Scan for the cell matching the given text and deliver its [x, y] coordinate at center. 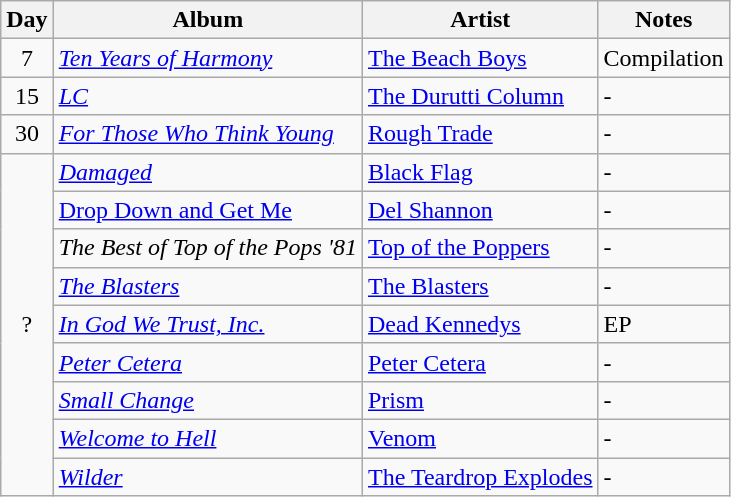
30 [27, 134]
Compilation [664, 58]
Ten Years of Harmony [208, 58]
Prism [480, 400]
Small Change [208, 400]
Album [208, 20]
For Those Who Think Young [208, 134]
Dead Kennedys [480, 324]
Top of the Poppers [480, 248]
15 [27, 96]
The Beach Boys [480, 58]
? [27, 324]
Venom [480, 438]
Artist [480, 20]
Del Shannon [480, 210]
The Durutti Column [480, 96]
Wilder [208, 477]
The Best of Top of the Pops '81 [208, 248]
Welcome to Hell [208, 438]
LC [208, 96]
Black Flag [480, 172]
7 [27, 58]
EP [664, 324]
Notes [664, 20]
Drop Down and Get Me [208, 210]
In God We Trust, Inc. [208, 324]
Day [27, 20]
Damaged [208, 172]
The Teardrop Explodes [480, 477]
Rough Trade [480, 134]
